Find where the given text appears and provide that cell's center as [X, Y] coordinate. 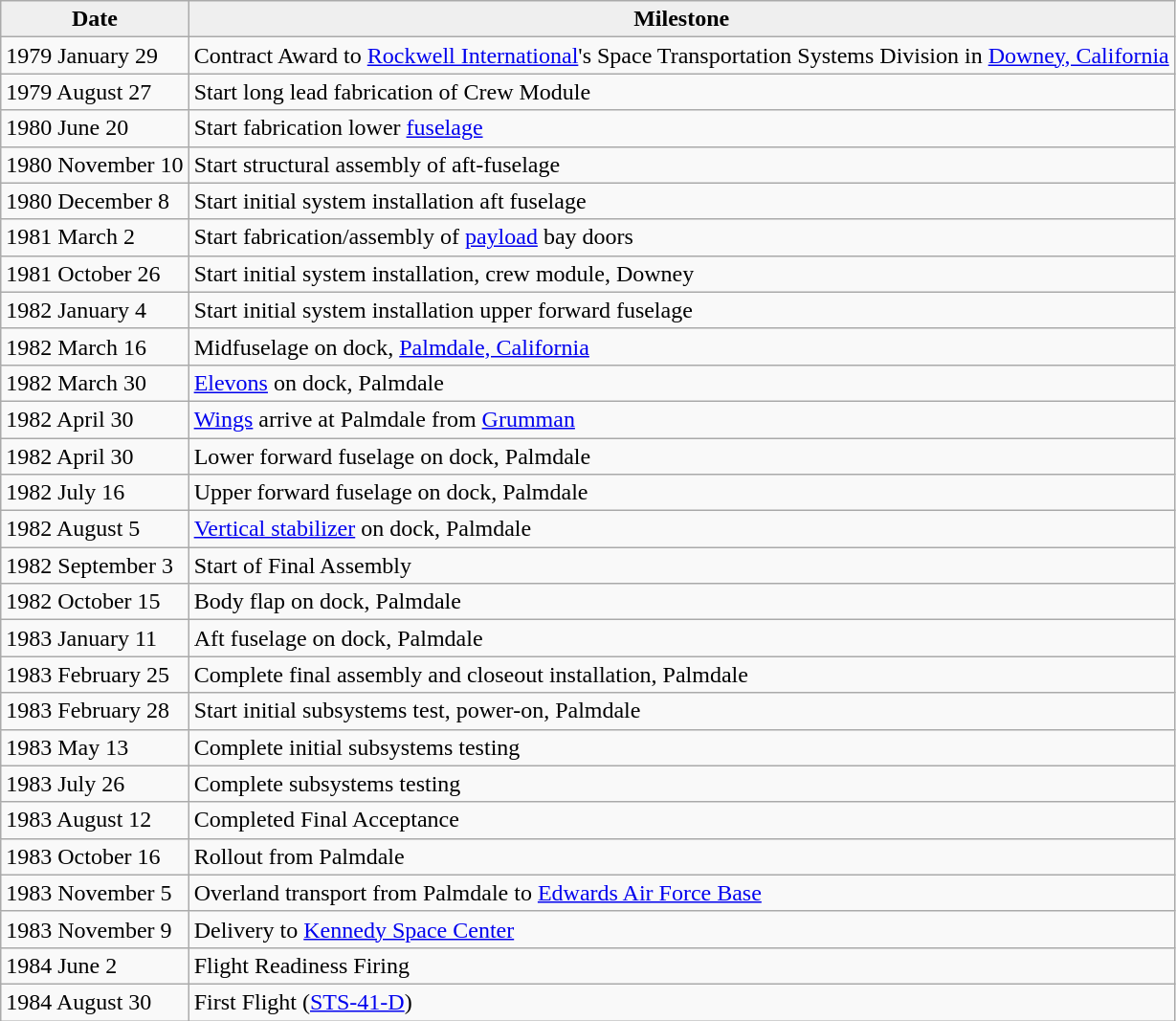
Elevons on dock, Palmdale [681, 383]
1981 October 26 [95, 274]
1980 November 10 [95, 165]
1979 August 27 [95, 92]
1983 February 28 [95, 711]
Vertical stabilizer on dock, Palmdale [681, 529]
1983 November 9 [95, 929]
1982 March 16 [95, 346]
1984 August 30 [95, 1002]
Lower forward fuselage on dock, Palmdale [681, 456]
1982 January 4 [95, 310]
Start fabrication/assembly of payload bay doors [681, 237]
1983 August 12 [95, 820]
1982 September 3 [95, 566]
1980 December 8 [95, 201]
1980 June 20 [95, 128]
Start fabrication lower fuselage [681, 128]
Start initial system installation, crew module, Downey [681, 274]
1981 March 2 [95, 237]
Date [95, 19]
Delivery to Kennedy Space Center [681, 929]
Start initial system installation aft fuselage [681, 201]
1983 February 25 [95, 675]
Wings arrive at Palmdale from Grumman [681, 419]
Milestone [681, 19]
Start of Final Assembly [681, 566]
Rollout from Palmdale [681, 856]
Aft fuselage on dock, Palmdale [681, 638]
1983 May 13 [95, 747]
Start initial system installation upper forward fuselage [681, 310]
Midfuselage on dock, Palmdale, California [681, 346]
1983 July 26 [95, 784]
1982 March 30 [95, 383]
1983 January 11 [95, 638]
Start structural assembly of aft-fuselage [681, 165]
First Flight (STS-41-D) [681, 1002]
1982 October 15 [95, 602]
Complete initial subsystems testing [681, 747]
Complete final assembly and closeout installation, Palmdale [681, 675]
1983 October 16 [95, 856]
Body flap on dock, Palmdale [681, 602]
1979 January 29 [95, 55]
Flight Readiness Firing [681, 966]
Start long lead fabrication of Crew Module [681, 92]
Contract Award to Rockwell International's Space Transportation Systems Division in Downey, California [681, 55]
Complete subsystems testing [681, 784]
1984 June 2 [95, 966]
1983 November 5 [95, 893]
1982 August 5 [95, 529]
Start initial subsystems test, power-on, Palmdale [681, 711]
Overland transport from Palmdale to Edwards Air Force Base [681, 893]
Completed Final Acceptance [681, 820]
1982 July 16 [95, 493]
Upper forward fuselage on dock, Palmdale [681, 493]
